Extract the (X, Y) coordinate from the center of the cell holding the provided text.  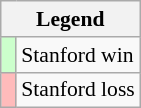
Legend (70, 19)
Stanford win (78, 55)
Stanford loss (78, 90)
